Scan for the cell matching the given text and deliver its (x, y) coordinate at center. 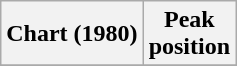
Chart (1980) (72, 34)
Peakposition (189, 34)
